Return (x, y) of the center of cell containing provided text 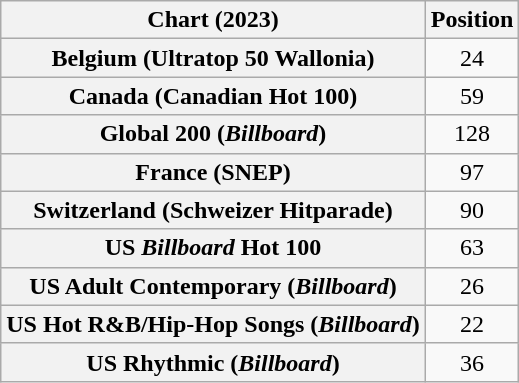
Belgium (Ultratop 50 Wallonia) (213, 58)
Position (472, 20)
36 (472, 362)
63 (472, 248)
US Hot R&B/Hip-Hop Songs (Billboard) (213, 324)
97 (472, 172)
59 (472, 96)
US Adult Contemporary (Billboard) (213, 286)
Chart (2023) (213, 20)
26 (472, 286)
US Billboard Hot 100 (213, 248)
Canada (Canadian Hot 100) (213, 96)
90 (472, 210)
US Rhythmic (Billboard) (213, 362)
128 (472, 134)
22 (472, 324)
France (SNEP) (213, 172)
Global 200 (Billboard) (213, 134)
Switzerland (Schweizer Hitparade) (213, 210)
24 (472, 58)
